Scan for the cell matching the given text and deliver its (x, y) coordinate at center. 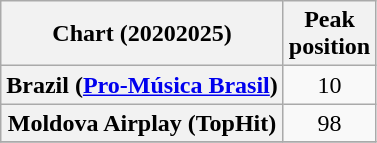
Moldova Airplay (TopHit) (142, 123)
10 (329, 85)
Chart (20202025) (142, 34)
Peakposition (329, 34)
Brazil (Pro-Música Brasil) (142, 85)
98 (329, 123)
